Extract the [X, Y] coordinate from the center of the cell holding the provided text.  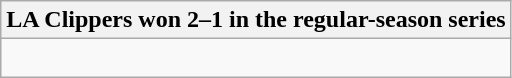
LA Clippers won 2–1 in the regular-season series [256, 20]
